Extract the (X, Y) coordinate from the center of the cell holding the provided text.  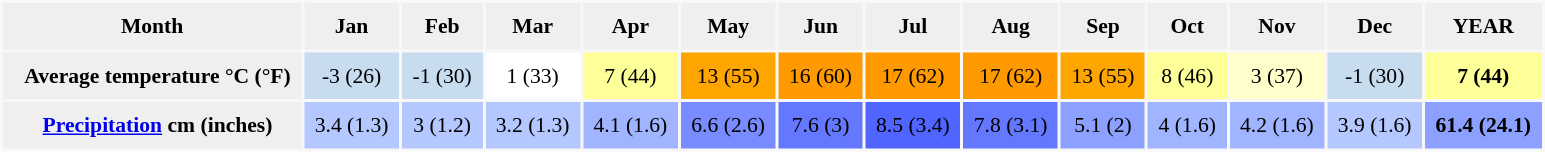
-3 (26) (352, 75)
Jun (821, 26)
61.4 (24.1) (1483, 125)
3.9 (1.6) (1374, 125)
8 (46) (1188, 75)
Oct (1188, 26)
Nov (1278, 26)
7.8 (3.1) (1010, 125)
16 (60) (821, 75)
1 (33) (532, 75)
Average temperature °C (°F) (152, 75)
Precipitation cm (inches) (152, 125)
7.6 (3) (821, 125)
Feb (442, 26)
3.2 (1.3) (532, 125)
3 (1.2) (442, 125)
Dec (1374, 26)
YEAR (1483, 26)
6.6 (2.6) (728, 125)
3.4 (1.3) (352, 125)
4.1 (1.6) (630, 125)
Sep (1103, 26)
Month (152, 26)
4.2 (1.6) (1278, 125)
Mar (532, 26)
3 (37) (1278, 75)
Jul (914, 26)
May (728, 26)
Aug (1010, 26)
Jan (352, 26)
8.5 (3.4) (914, 125)
Apr (630, 26)
5.1 (2) (1103, 125)
4 (1.6) (1188, 125)
